Find where the given text appears and provide that cell's center as (X, Y) coordinate. 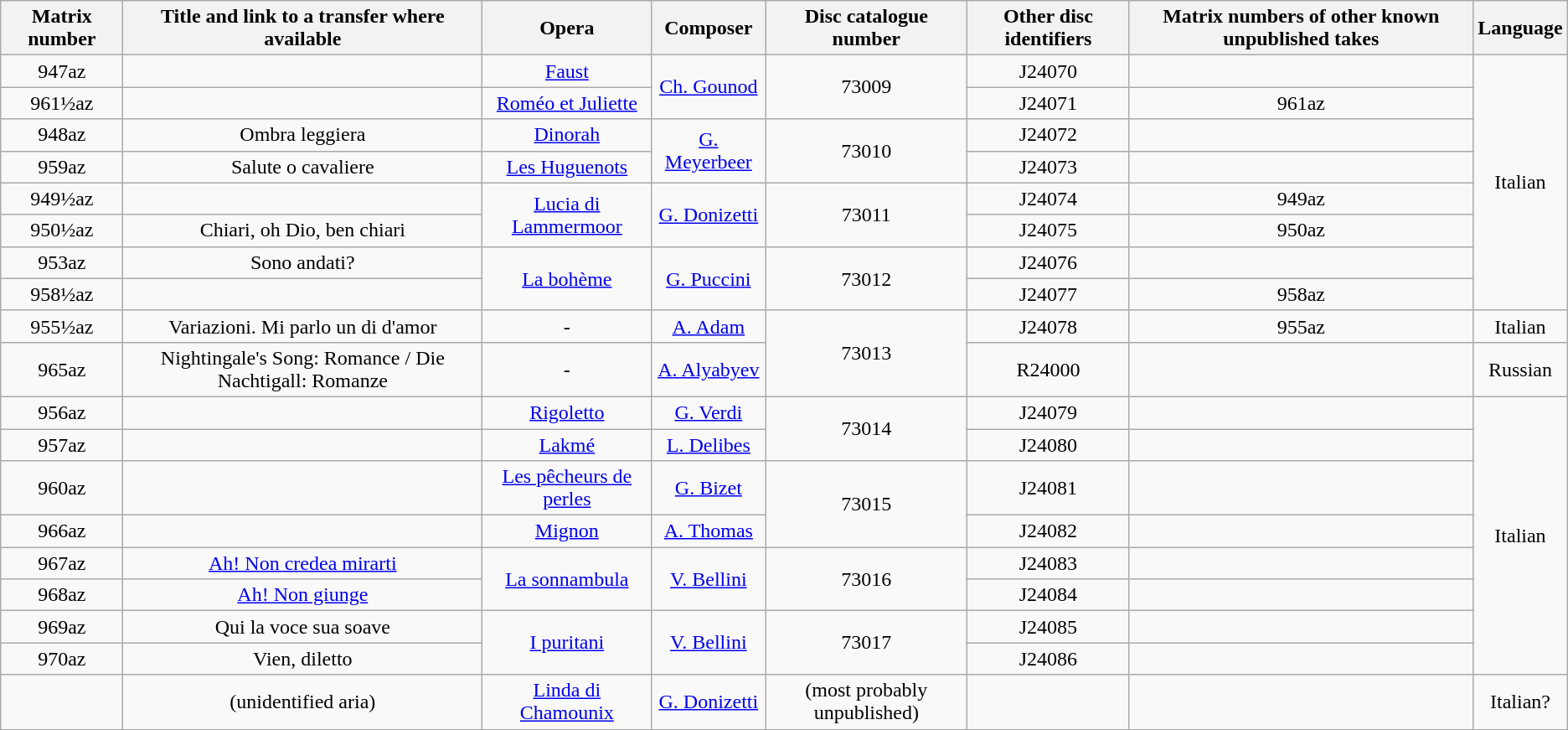
Title and link to a transfer where available (303, 28)
J24086 (1049, 659)
949½az (62, 199)
Les pêcheurs de perles (567, 488)
956az (62, 412)
L. Delibes (709, 445)
Faust (567, 71)
I puritani (567, 643)
947az (62, 71)
960az (62, 488)
Dinorah (567, 135)
J24076 (1049, 262)
955½az (62, 326)
Chiari, oh Dio, ben chiari (303, 230)
Variazioni. Mi parlo un di d'amor (303, 326)
949az (1302, 199)
965az (62, 369)
J24074 (1049, 199)
J24071 (1049, 103)
Ah! Non credea mirarti (303, 563)
Sono andati? (303, 262)
Matrix number (62, 28)
961az (1302, 103)
J24070 (1049, 71)
J24078 (1049, 326)
Mignon (567, 531)
R24000 (1049, 369)
G. Puccini (709, 278)
A. Alyabyev (709, 369)
J24073 (1049, 167)
G. Verdi (709, 412)
Language (1521, 28)
Qui la voce sua soave (303, 627)
957az (62, 445)
Opera (567, 28)
73011 (866, 215)
967az (62, 563)
Lucia di Lammermoor (567, 215)
J24083 (1049, 563)
970az (62, 659)
Composer (709, 28)
Nightingale's Song: Romance / Die Nachtigall: Romanze (303, 369)
Disc catalogue number (866, 28)
G. Bizet (709, 488)
Matrix numbers of other known unpublished takes (1302, 28)
Ah! Non giunge (303, 595)
Vien, diletto (303, 659)
73013 (866, 354)
Les Huguenots (567, 167)
A. Adam (709, 326)
959az (62, 167)
(most probably unpublished) (866, 702)
948az (62, 135)
73009 (866, 87)
958½az (62, 294)
Other disc identifiers (1049, 28)
953az (62, 262)
Roméo et Juliette (567, 103)
Italian? (1521, 702)
950az (1302, 230)
968az (62, 595)
73010 (866, 151)
J24079 (1049, 412)
955az (1302, 326)
958az (1302, 294)
J24072 (1049, 135)
73012 (866, 278)
Lakmé (567, 445)
(unidentified aria) (303, 702)
Ombra leggiera (303, 135)
J24082 (1049, 531)
La sonnambula (567, 579)
Russian (1521, 369)
Rigoletto (567, 412)
969az (62, 627)
J24075 (1049, 230)
950½az (62, 230)
Linda di Chamounix (567, 702)
73015 (866, 505)
Ch. Gounod (709, 87)
961½az (62, 103)
966az (62, 531)
J24080 (1049, 445)
J24081 (1049, 488)
73017 (866, 643)
La bohème (567, 278)
G. Meyerbeer (709, 151)
73016 (866, 579)
73014 (866, 428)
J24077 (1049, 294)
A. Thomas (709, 531)
J24084 (1049, 595)
Salute o cavaliere (303, 167)
J24085 (1049, 627)
